Capture the cell that displays the provided text and extract its (X, Y) central coordinate. 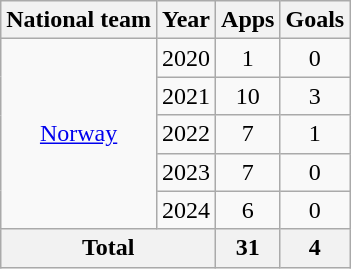
6 (248, 210)
2022 (186, 134)
31 (248, 248)
3 (315, 96)
2024 (186, 210)
2023 (186, 172)
Year (186, 20)
Total (108, 248)
National team (79, 20)
10 (248, 96)
Norway (79, 134)
Apps (248, 20)
2020 (186, 58)
4 (315, 248)
2021 (186, 96)
Goals (315, 20)
